Scan for the cell matching the given text and deliver its [x, y] coordinate at center. 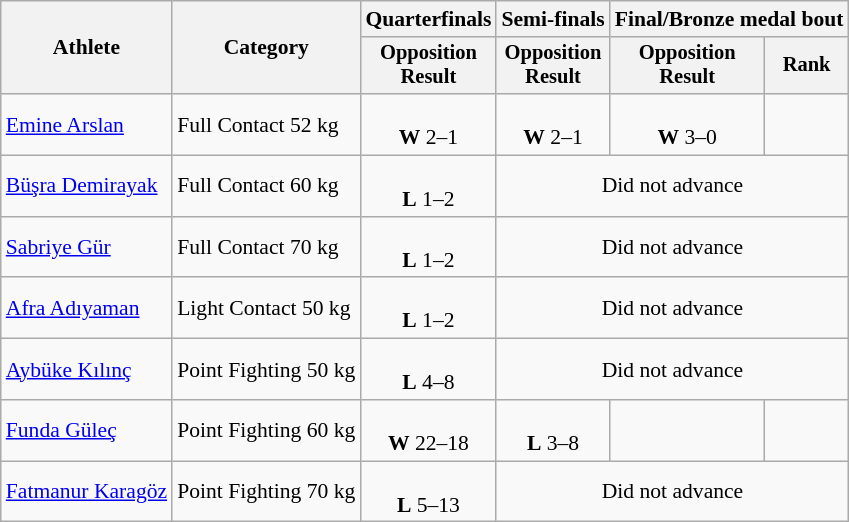
Emine Arslan [86, 124]
Büşra Demirayak [86, 186]
Light Contact 50 kg [266, 308]
Full Contact 60 kg [266, 186]
Sabriye Gür [86, 248]
L 4–8 [428, 370]
Point Fighting 50 kg [266, 370]
Full Contact 52 kg [266, 124]
Full Contact 70 kg [266, 248]
W 22–18 [428, 430]
Final/Bronze medal bout [730, 19]
Rank [807, 66]
Point Fighting 60 kg [266, 430]
Fatmanur Karagöz [86, 492]
W 3–0 [688, 124]
Point Fighting 70 kg [266, 492]
Funda Güleç [86, 430]
L 3–8 [552, 430]
Afra Adıyaman [86, 308]
L 5–13 [428, 492]
Category [266, 48]
Quarterfinals [428, 19]
Semi-finals [552, 19]
Athlete [86, 48]
Aybüke Kılınç [86, 370]
